Provide the [x, y] coordinate of the cell's center where the given text is located.  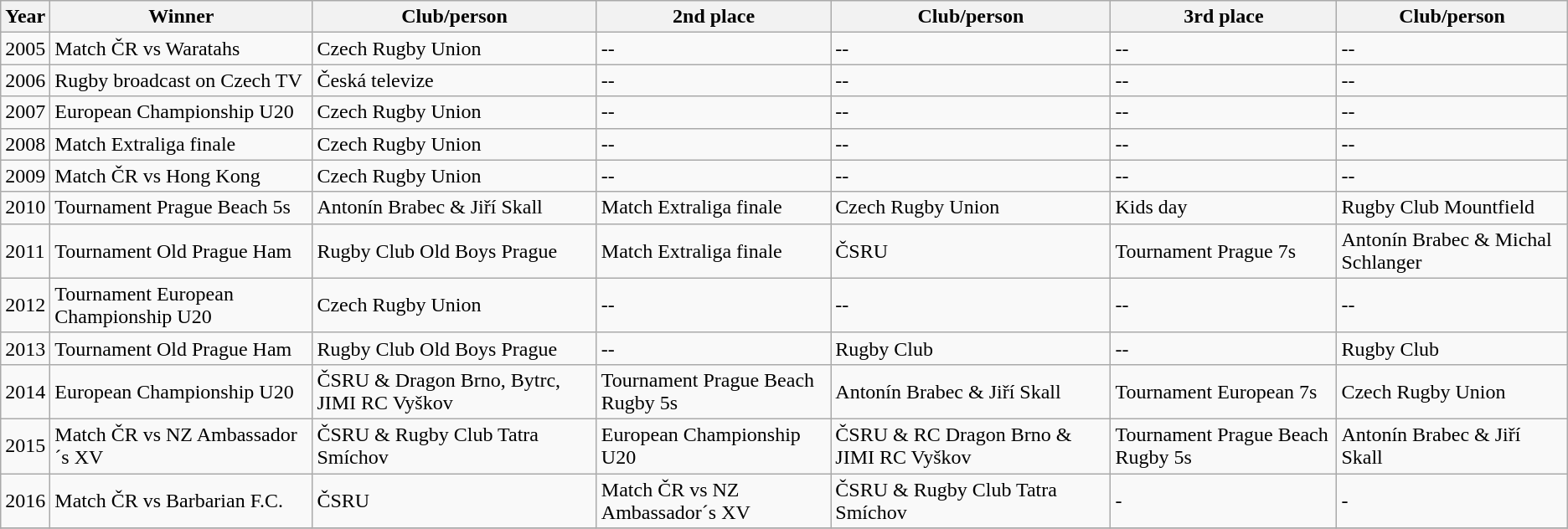
Tournament European Championship U20 [181, 305]
ČSRU & Dragon Brno, Bytrc, JIMI RC Vyškov [454, 392]
2nd place [714, 17]
ČSRU & RC Dragon Brno & JIMI RC Vyškov [971, 445]
2012 [25, 305]
Antonín Brabec & Michal Schlanger [1452, 251]
Rugby Club Mountfield [1452, 208]
2008 [25, 144]
2007 [25, 112]
Česká televize [454, 80]
Kids day [1224, 208]
Tournament Prague 7s [1224, 251]
2010 [25, 208]
3rd place [1224, 17]
Match ČR vs Hong Kong [181, 176]
Winner [181, 17]
2014 [25, 392]
Tournament European 7s [1224, 392]
2009 [25, 176]
Match ČR vs Waratahs [181, 49]
2011 [25, 251]
2015 [25, 445]
Tournament Prague Beach 5s [181, 208]
2005 [25, 49]
2016 [25, 501]
2006 [25, 80]
2013 [25, 348]
Year [25, 17]
Match ČR vs Barbarian F.C. [181, 501]
Rugby broadcast on Czech TV [181, 80]
